Pinpoint the cell where the given text exists, returning its (X, Y) midpoint coordinate. 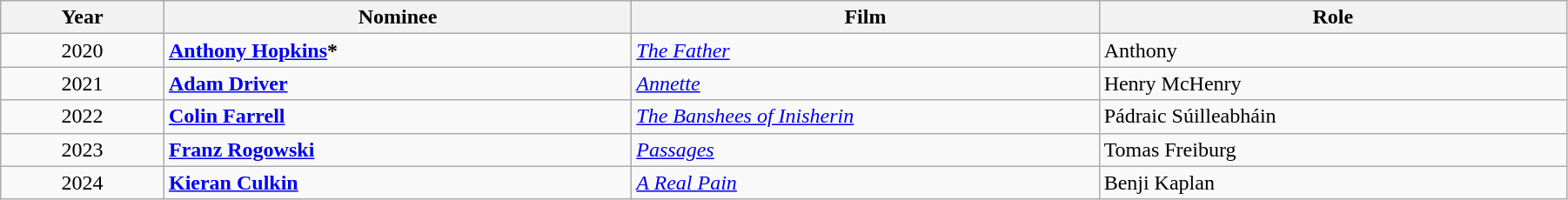
Year (83, 17)
2022 (83, 117)
Role (1333, 17)
Film (865, 17)
Pádraic Súilleabháin (1333, 117)
Annette (865, 83)
Benji Kaplan (1333, 183)
2024 (83, 183)
2020 (83, 50)
Kieran Culkin (397, 183)
2021 (83, 83)
Anthony Hopkins* (397, 50)
Franz Rogowski (397, 150)
Adam Driver (397, 83)
Passages (865, 150)
Henry McHenry (1333, 83)
The Father (865, 50)
The Banshees of Inisherin (865, 117)
Tomas Freiburg (1333, 150)
Nominee (397, 17)
2023 (83, 150)
Anthony (1333, 50)
Colin Farrell (397, 117)
A Real Pain (865, 183)
